Locate the cell with the specified text and output its (x, y) center coordinate. 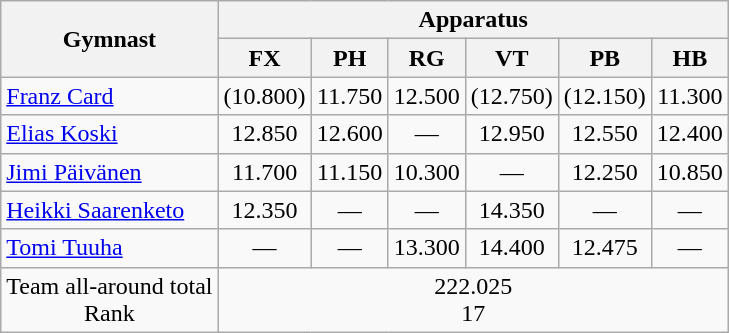
RG (426, 58)
(10.800) (264, 96)
PH (350, 58)
12.600 (350, 134)
12.400 (690, 134)
HB (690, 58)
11.700 (264, 172)
Heikki Saarenketo (110, 210)
(12.150) (604, 96)
222.02517 (473, 300)
12.350 (264, 210)
Apparatus (473, 20)
10.300 (426, 172)
Gymnast (110, 39)
Tomi Tuuha (110, 248)
12.475 (604, 248)
13.300 (426, 248)
14.400 (512, 248)
12.850 (264, 134)
10.850 (690, 172)
11.750 (350, 96)
12.950 (512, 134)
VT (512, 58)
12.250 (604, 172)
12.500 (426, 96)
Team all-around totalRank (110, 300)
Jimi Päivänen (110, 172)
Franz Card (110, 96)
(12.750) (512, 96)
11.150 (350, 172)
14.350 (512, 210)
Elias Koski (110, 134)
12.550 (604, 134)
FX (264, 58)
11.300 (690, 96)
PB (604, 58)
